Output the [x, y] coordinate of the center of the cell containing the given text.  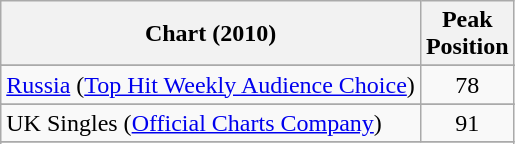
UK Singles (Official Charts Company) [211, 123]
78 [467, 85]
91 [467, 123]
Russia (Top Hit Weekly Audience Choice) [211, 85]
Chart (2010) [211, 34]
PeakPosition [467, 34]
